Output the (X, Y) coordinate of the center of the cell containing the given text.  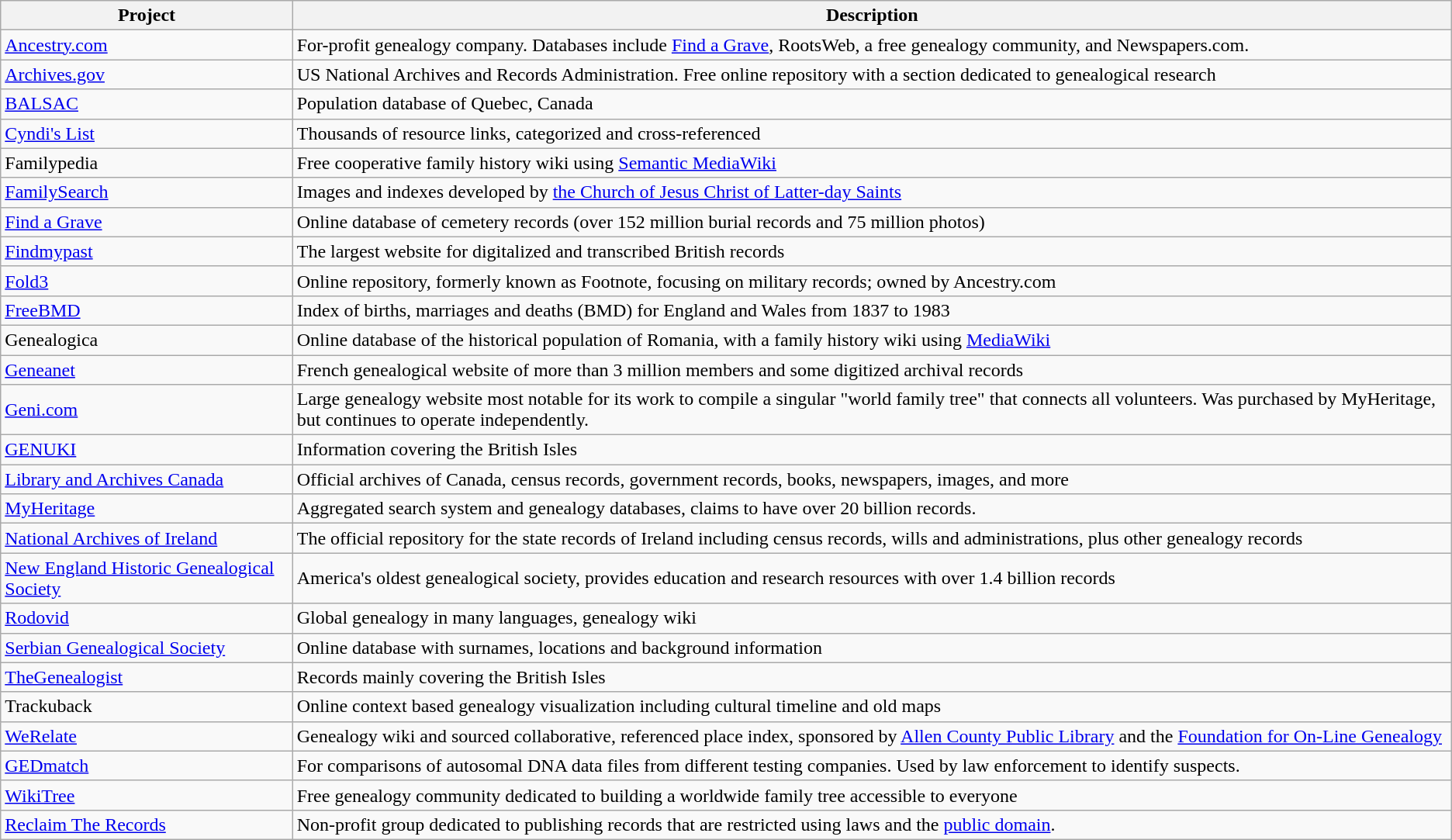
GEDmatch (147, 766)
Thousands of resource links, categorized and cross-referenced (872, 133)
TheGenealogist (147, 677)
Trackuback (147, 707)
Online database of cemetery records (over 152 million burial records and 75 million photos) (872, 222)
America's oldest genealogical society, provides education and research resources with over 1.4 billion records (872, 579)
Familypedia (147, 163)
Ancestry.com (147, 45)
US National Archives and Records Administration. Free online repository with a section dedicated to genealogical research (872, 74)
Project (147, 16)
Non-profit group dedicated to publishing records that are restricted using laws and the public domain. (872, 824)
Aggregated search system and genealogy databases, claims to have over 20 billion records. (872, 509)
WikiTree (147, 795)
FreeBMD (147, 310)
Description (872, 16)
FamilySearch (147, 192)
Free genealogy community dedicated to building a worldwide family tree accessible to everyone (872, 795)
Geni.com (147, 410)
Genealogica (147, 340)
Online context based genealogy visualization including cultural timeline and old maps (872, 707)
Rodovid (147, 618)
New England Historic Genealogical Society (147, 579)
For-profit genealogy company. Databases include Find a Grave, RootsWeb, a free genealogy community, and Newspapers.com. (872, 45)
Index of births, marriages and deaths (BMD) for England and Wales from 1837 to 1983 (872, 310)
Genealogy wiki and sourced collaborative, referenced place index, sponsored by Allen County Public Library and the Foundation for On-Line Genealogy (872, 736)
Serbian Genealogical Society (147, 648)
Geneanet (147, 370)
WeRelate (147, 736)
The largest website for digitalized and transcribed British records (872, 251)
Images and indexes developed by the Church of Jesus Christ of Latter-day Saints (872, 192)
The official repository for the state records of Ireland including census records, wills and administrations, plus other genealogy records (872, 538)
Cyndi's List (147, 133)
Library and Archives Canada (147, 479)
Global genealogy in many languages, genealogy wiki (872, 618)
Fold3 (147, 281)
GENUKI (147, 450)
French genealogical website of more than 3 million members and some digitized archival records (872, 370)
Information covering the British Isles (872, 450)
Online database of the historical population of Romania, with a family history wiki using MediaWiki (872, 340)
Official archives of Canada, census records, government records, books, newspapers, images, and more (872, 479)
BALSAC (147, 104)
Archives.gov (147, 74)
Online database with surnames, locations and background information (872, 648)
Findmypast (147, 251)
Online repository, formerly known as Footnote, focusing on military records; owned by Ancestry.com (872, 281)
Reclaim The Records (147, 824)
For comparisons of autosomal DNA data files from different testing companies. Used by law enforcement to identify suspects. (872, 766)
Population database of Quebec, Canada (872, 104)
Free cooperative family history wiki using Semantic MediaWiki (872, 163)
National Archives of Ireland (147, 538)
Records mainly covering the British Isles (872, 677)
MyHeritage (147, 509)
Find a Grave (147, 222)
